Capture the cell that displays the provided text and extract its [x, y] central coordinate. 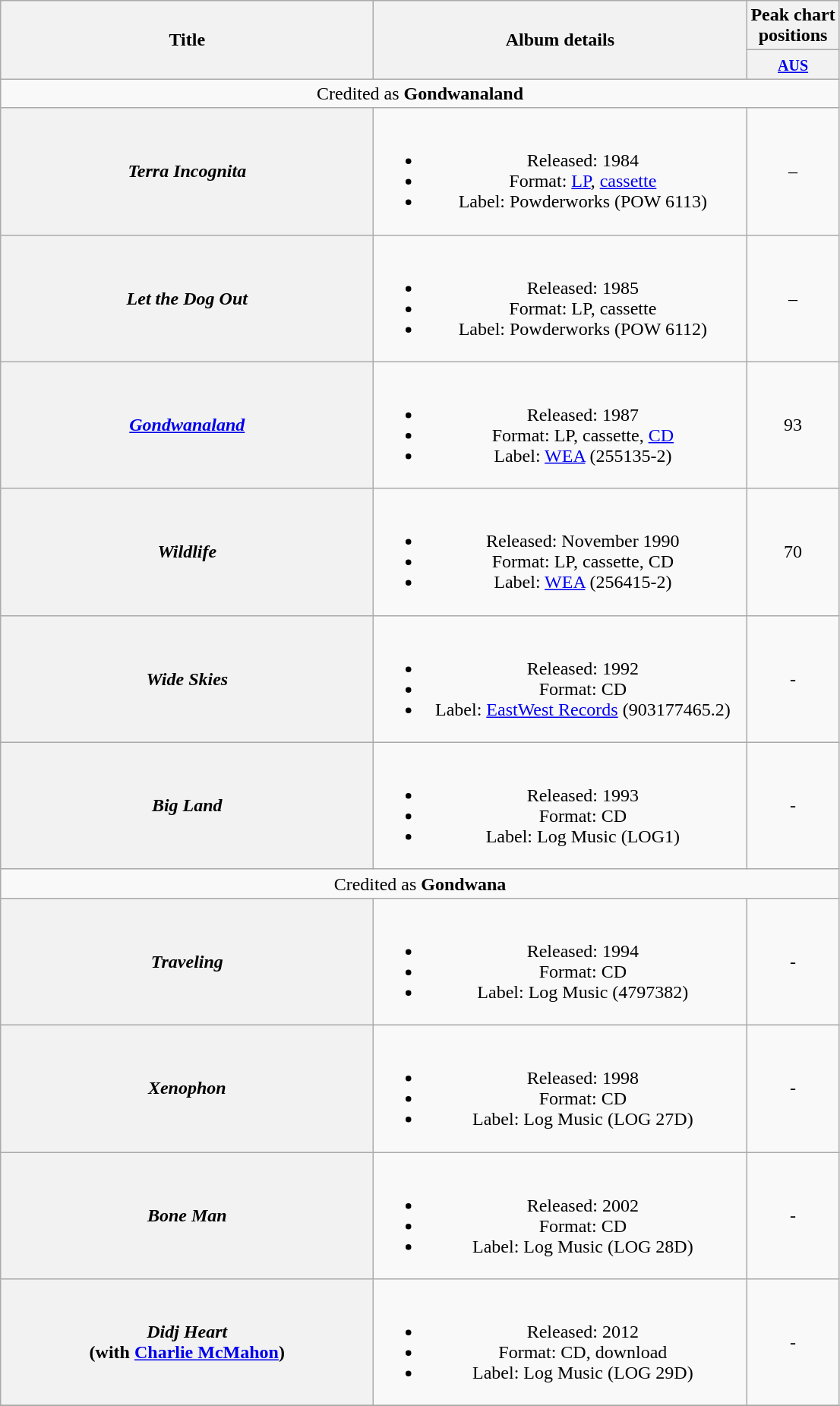
Peak chartpositions [793, 26]
Wildlife [187, 551]
Album details [561, 39]
Released: November 1990Format: LP, cassette, CDLabel: WEA (256415-2) [561, 551]
Terra Incognita [187, 172]
Released: 1984Format: LP, cassetteLabel: Powderworks (POW 6113) [561, 172]
Bone Man [187, 1215]
Released: 1987Format: LP, cassette, CDLabel: WEA (255135-2) [561, 425]
Released: 1994Format: CDLabel: Log Music (4797382) [561, 962]
Released: 2012Format: CD, downloadLabel: Log Music (LOG 29D) [561, 1343]
Released: 1993Format: CDLabel: Log Music (LOG1) [561, 805]
70 [793, 551]
Big Land [187, 805]
Didj Heart (with Charlie McMahon) [187, 1343]
Credited as Gondwana [420, 883]
Released: 2002Format: CDLabel: Log Music (LOG 28D) [561, 1215]
Wide Skies [187, 679]
93 [793, 425]
Let the Dog Out [187, 298]
Gondwanaland [187, 425]
Traveling [187, 962]
Released: 1998Format: CDLabel: Log Music (LOG 27D) [561, 1088]
Released: 1992Format: CDLabel: EastWest Records (903177465.2) [561, 679]
AUS [793, 65]
Credited as Gondwanaland [420, 93]
Title [187, 39]
Released: 1985Format: LP, cassetteLabel: Powderworks (POW 6112) [561, 298]
Xenophon [187, 1088]
